Pinpoint the cell where the given text exists, returning its (X, Y) midpoint coordinate. 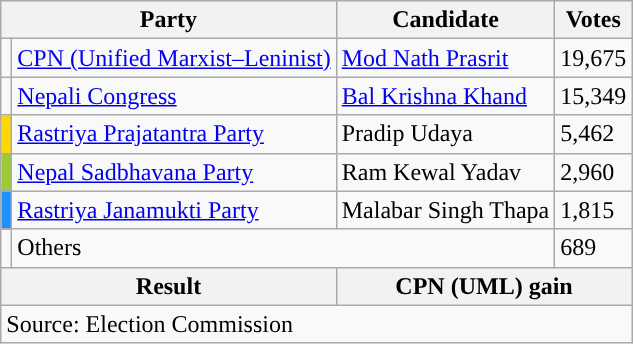
Result (168, 286)
Nepali Congress (174, 96)
2,960 (594, 172)
Votes (594, 20)
1,815 (594, 210)
15,349 (594, 96)
Source: Election Commission (316, 324)
Candidate (446, 20)
Rastriya Janamukti Party (174, 210)
Others (284, 248)
Ram Kewal Yadav (446, 172)
689 (594, 248)
Bal Krishna Khand (446, 96)
CPN (UML) gain (484, 286)
CPN (Unified Marxist–Leninist) (174, 58)
Pradip Udaya (446, 134)
19,675 (594, 58)
5,462 (594, 134)
Nepal Sadbhavana Party (174, 172)
Mod Nath Prasrit (446, 58)
Malabar Singh Thapa (446, 210)
Party (168, 20)
Rastriya Prajatantra Party (174, 134)
